Extract the [X, Y] coordinate from the center of the cell holding the provided text.  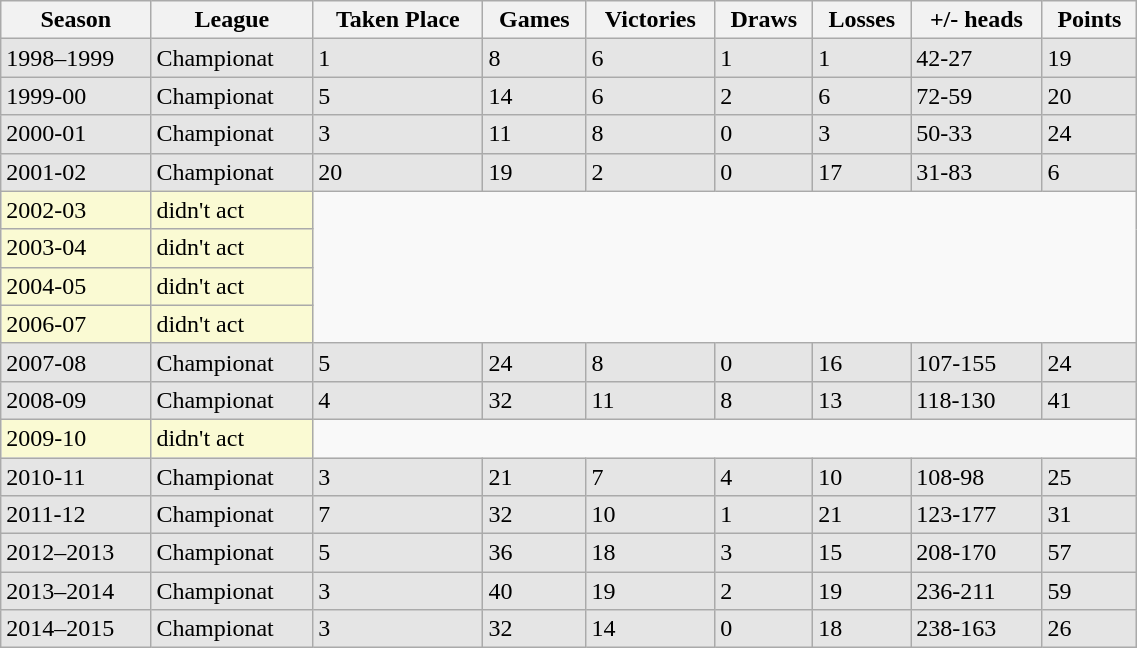
2014–2015 [76, 629]
1998–1999 [76, 58]
2001-02 [76, 172]
1999-00 [76, 96]
2004-05 [76, 286]
Victories [650, 20]
50-33 [976, 134]
236-211 [976, 591]
17 [862, 172]
2002-03 [76, 210]
2012–2013 [76, 553]
Season [76, 20]
Games [534, 20]
57 [1090, 553]
41 [1090, 400]
72-59 [976, 96]
Losses [862, 20]
Draws [764, 20]
107-155 [976, 362]
2011-12 [76, 515]
16 [862, 362]
59 [1090, 591]
2006-07 [76, 324]
2000-01 [76, 134]
2008-09 [76, 400]
Taken Place [398, 20]
2010-11 [76, 477]
238-163 [976, 629]
36 [534, 553]
2007-08 [76, 362]
26 [1090, 629]
2003-04 [76, 248]
42-27 [976, 58]
108-98 [976, 477]
+/- heads [976, 20]
25 [1090, 477]
31 [1090, 515]
2009-10 [76, 438]
13 [862, 400]
123-177 [976, 515]
15 [862, 553]
31-83 [976, 172]
118-130 [976, 400]
Points [1090, 20]
40 [534, 591]
League [232, 20]
2013–2014 [76, 591]
208-170 [976, 553]
